Search for the cell housing the specified text and yield its (x, y) center coordinate. 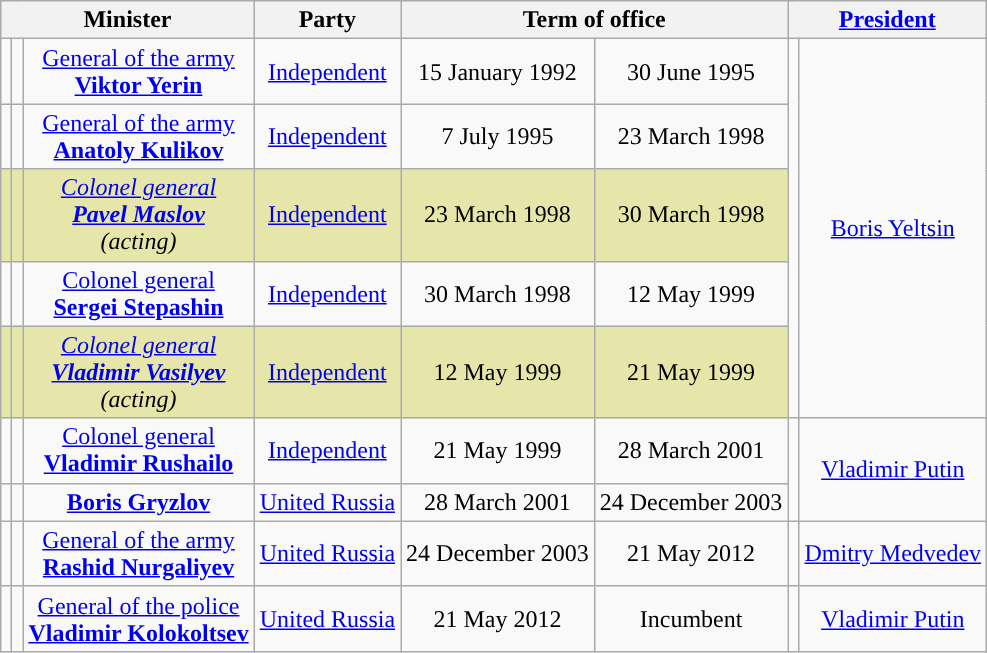
Colonel generalVladimir Vasilyev(acting) (138, 372)
General of the armyRashid Nurgaliyev (138, 554)
Boris Yeltsin (893, 228)
Dmitry Medvedev (893, 554)
Incumbent (691, 618)
30 June 1995 (691, 72)
General of the policeVladimir Kolokoltsev (138, 618)
Colonel generalVladimir Rushailo (138, 450)
President (888, 20)
Party (327, 20)
7 July 1995 (498, 136)
General of the armyViktor Yerin (138, 72)
15 January 1992 (498, 72)
Minister (128, 20)
Colonel generalPavel Maslov(acting) (138, 215)
Term of office (594, 20)
Boris Gryzlov (138, 502)
General of the armyAnatoly Kulikov (138, 136)
Colonel generalSergei Stepashin (138, 294)
